Pinpoint the cell where the given text exists, returning its [X, Y] midpoint coordinate. 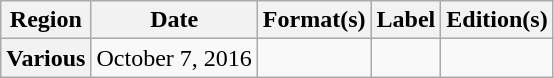
Date [174, 20]
Label [406, 20]
Edition(s) [497, 20]
October 7, 2016 [174, 58]
Various [46, 58]
Format(s) [314, 20]
Region [46, 20]
